Locate the cell with the specified text and output its [X, Y] center coordinate. 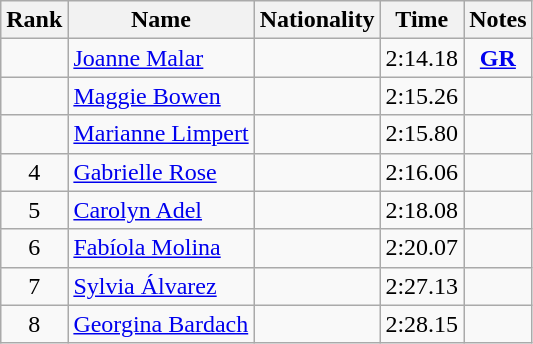
2:16.06 [422, 172]
2:14.18 [422, 58]
2:20.07 [422, 248]
7 [34, 286]
4 [34, 172]
Carolyn Adel [161, 210]
2:28.15 [422, 324]
Rank [34, 20]
GR [498, 58]
2:15.26 [422, 96]
Fabíola Molina [161, 248]
Nationality [317, 20]
Gabrielle Rose [161, 172]
Maggie Bowen [161, 96]
Georgina Bardach [161, 324]
Sylvia Álvarez [161, 286]
5 [34, 210]
Time [422, 20]
2:18.08 [422, 210]
6 [34, 248]
Notes [498, 20]
Marianne Limpert [161, 134]
Joanne Malar [161, 58]
2:15.80 [422, 134]
2:27.13 [422, 286]
Name [161, 20]
8 [34, 324]
